Output the [x, y] coordinate of the center of the cell containing the given text.  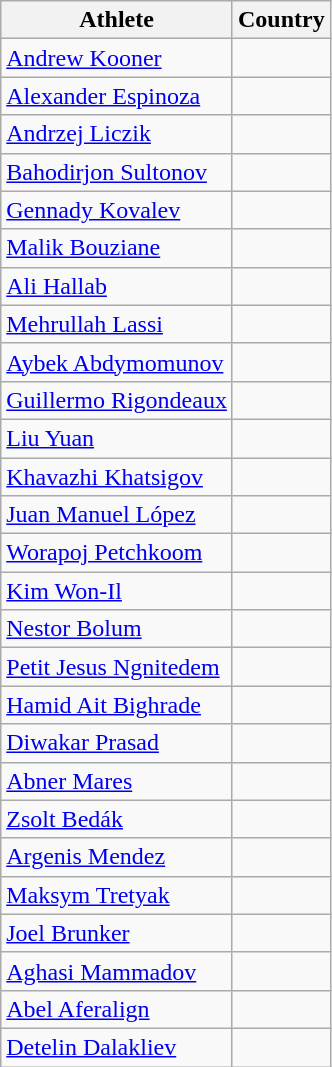
Juan Manuel López [117, 515]
Maksym Tretyak [117, 895]
Detelin Dalakliev [117, 1047]
Worapoj Petchkoom [117, 553]
Khavazhi Khatsigov [117, 477]
Aghasi Mammadov [117, 971]
Argenis Mendez [117, 857]
Guillermo Rigondeaux [117, 400]
Andrew Kooner [117, 58]
Mehrullah Lassi [117, 324]
Ali Hallab [117, 286]
Aybek Abdymomunov [117, 362]
Zsolt Bedák [117, 819]
Athlete [117, 20]
Country [281, 20]
Kim Won-Il [117, 591]
Malik Bouziane [117, 248]
Gennady Kovalev [117, 210]
Nestor Bolum [117, 629]
Abner Mares [117, 781]
Diwakar Prasad [117, 743]
Liu Yuan [117, 438]
Petit Jesus Ngnitedem [117, 667]
Bahodirjon Sultonov [117, 172]
Joel Brunker [117, 933]
Abel Aferalign [117, 1009]
Alexander Espinoza [117, 96]
Andrzej Liczik [117, 134]
Hamid Ait Bighrade [117, 705]
